Detect which cell encompasses the target text, then output its [x, y] center coordinate. 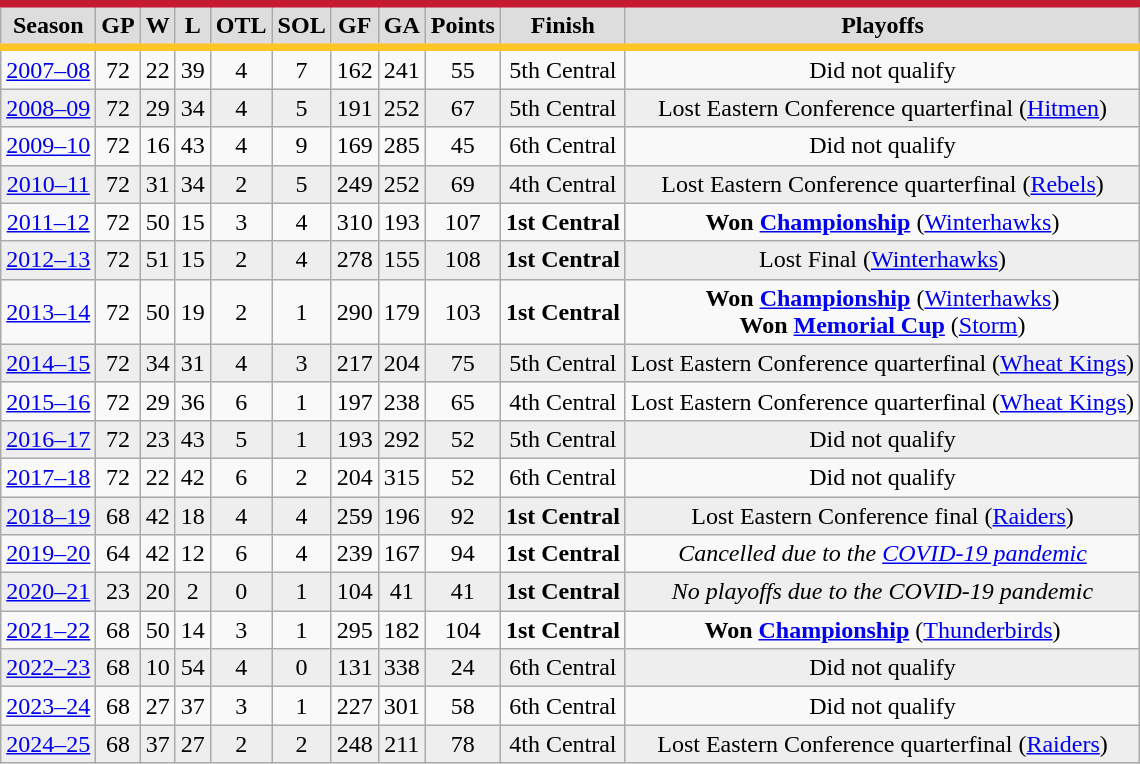
18 [192, 515]
2021–22 [48, 630]
12 [192, 554]
2023–24 [48, 706]
58 [462, 706]
278 [354, 260]
14 [192, 630]
2019–20 [48, 554]
No playoffs due to the COVID-19 pandemic [882, 592]
292 [402, 439]
69 [462, 184]
2013–14 [48, 312]
67 [462, 108]
Won Championship (Winterhawks)Won Memorial Cup (Storm) [882, 312]
GF [354, 26]
285 [402, 146]
2007–08 [48, 68]
310 [354, 222]
211 [402, 744]
24 [462, 668]
19 [192, 312]
179 [402, 312]
64 [118, 554]
55 [462, 68]
92 [462, 515]
GP [118, 26]
Won Championship (Thunderbirds) [882, 630]
51 [158, 260]
Finish [562, 26]
131 [354, 668]
Won Championship (Winterhawks) [882, 222]
65 [462, 401]
290 [354, 312]
L [192, 26]
2009–10 [48, 146]
Cancelled due to the COVID-19 pandemic [882, 554]
SOL [302, 26]
241 [402, 68]
Points [462, 26]
2024–25 [48, 744]
217 [354, 363]
GA [402, 26]
2008–09 [48, 108]
45 [462, 146]
Lost Eastern Conference quarterfinal (Raiders) [882, 744]
20 [158, 592]
227 [354, 706]
162 [354, 68]
167 [402, 554]
169 [354, 146]
238 [402, 401]
9 [302, 146]
301 [402, 706]
OTL [241, 26]
Season [48, 26]
197 [354, 401]
16 [158, 146]
W [158, 26]
259 [354, 515]
39 [192, 68]
54 [192, 668]
338 [402, 668]
Playoffs [882, 26]
2010–11 [48, 184]
182 [402, 630]
78 [462, 744]
Lost Eastern Conference final (Raiders) [882, 515]
7 [302, 68]
2014–15 [48, 363]
2015–16 [48, 401]
2018–19 [48, 515]
94 [462, 554]
75 [462, 363]
107 [462, 222]
239 [354, 554]
Lost Eastern Conference quarterfinal (Hitmen) [882, 108]
248 [354, 744]
315 [402, 477]
10 [158, 668]
295 [354, 630]
249 [354, 184]
2011–12 [48, 222]
2022–23 [48, 668]
Lost Final (Winterhawks) [882, 260]
2017–18 [48, 477]
2016–17 [48, 439]
103 [462, 312]
2012–13 [48, 260]
Lost Eastern Conference quarterfinal (Rebels) [882, 184]
155 [402, 260]
36 [192, 401]
108 [462, 260]
2020–21 [48, 592]
196 [402, 515]
191 [354, 108]
